Search for the cell housing the specified text and yield its (X, Y) center coordinate. 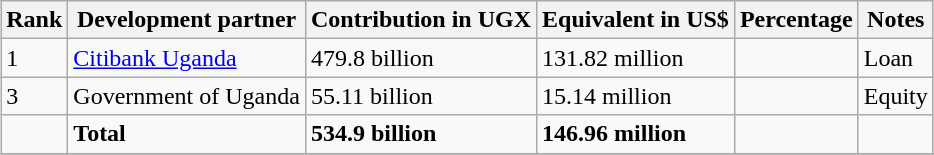
Contribution in UGX (420, 20)
Notes (896, 20)
15.14 million (636, 96)
479.8 billion (420, 58)
131.82 million (636, 58)
3 (34, 96)
Rank (34, 20)
55.11 billion (420, 96)
Government of Uganda (187, 96)
Total (187, 134)
Equivalent in US$ (636, 20)
Equity (896, 96)
Percentage (796, 20)
534.9 billion (420, 134)
Loan (896, 58)
Citibank Uganda (187, 58)
1 (34, 58)
146.96 million (636, 134)
Development partner (187, 20)
